Extract the (X, Y) coordinate from the center of the cell holding the provided text.  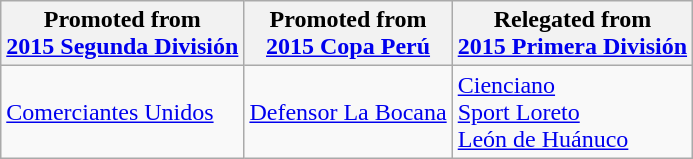
Cienciano Sport Loreto León de Huánuco (572, 112)
Promoted from2015 Copa Perú (348, 34)
Promoted from2015 Segunda División (122, 34)
Relegated from2015 Primera División (572, 34)
Defensor La Bocana (348, 112)
Comerciantes Unidos (122, 112)
